Capture the cell that displays the provided text and extract its [x, y] central coordinate. 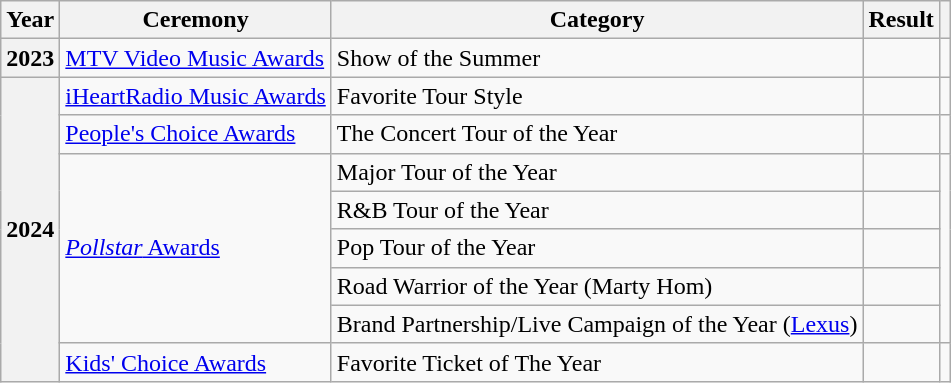
People's Choice Awards [196, 134]
Pollstar Awards [196, 248]
Category [597, 20]
Result [901, 20]
Show of the Summer [597, 58]
2024 [30, 229]
Favorite Ticket of The Year [597, 362]
Brand Partnership/Live Campaign of the Year (Lexus) [597, 324]
Ceremony [196, 20]
iHeartRadio Music Awards [196, 96]
Road Warrior of the Year (Marty Hom) [597, 286]
Pop Tour of the Year [597, 248]
2023 [30, 58]
Kids' Choice Awards [196, 362]
Major Tour of the Year [597, 172]
R&B Tour of the Year [597, 210]
The Concert Tour of the Year [597, 134]
Year [30, 20]
Favorite Tour Style [597, 96]
MTV Video Music Awards [196, 58]
